Find where the given text appears and provide that cell's center as [x, y] coordinate. 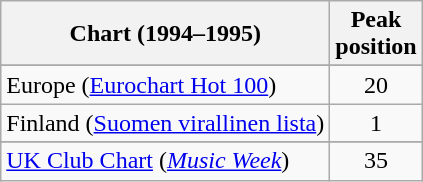
Peakposition [376, 34]
1 [376, 123]
Chart (1994–1995) [166, 34]
20 [376, 85]
Europe (Eurochart Hot 100) [166, 85]
Finland (Suomen virallinen lista) [166, 123]
UK Club Chart (Music Week) [166, 161]
35 [376, 161]
